Scan for the cell matching the given text and deliver its (X, Y) coordinate at center. 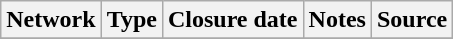
Notes (337, 20)
Network (51, 20)
Closure date (232, 20)
Type (132, 20)
Source (412, 20)
